Return (X, Y) of the center of cell containing provided text 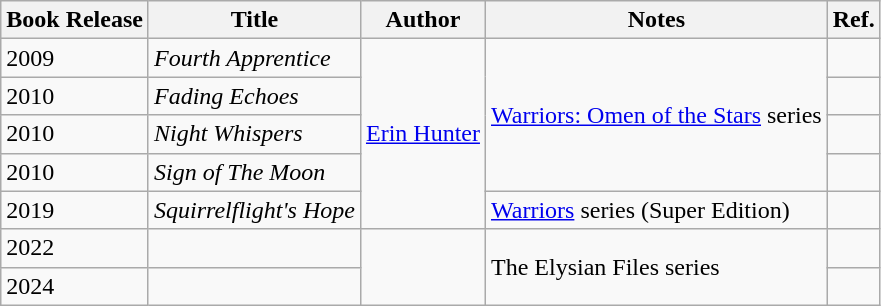
Night Whispers (254, 134)
Fourth Apprentice (254, 58)
Title (254, 20)
Squirrelflight's Hope (254, 210)
Author (422, 20)
Warriors: Omen of the Stars series (656, 115)
2019 (75, 210)
Sign of The Moon (254, 172)
Erin Hunter (422, 134)
Notes (656, 20)
2022 (75, 248)
2009 (75, 58)
2024 (75, 286)
Fading Echoes (254, 96)
Warriors series (Super Edition) (656, 210)
Ref. (854, 20)
The Elysian Files series (656, 267)
Book Release (75, 20)
